Return the (X, Y) coordinate for the center point of the cell that contains the specified text.  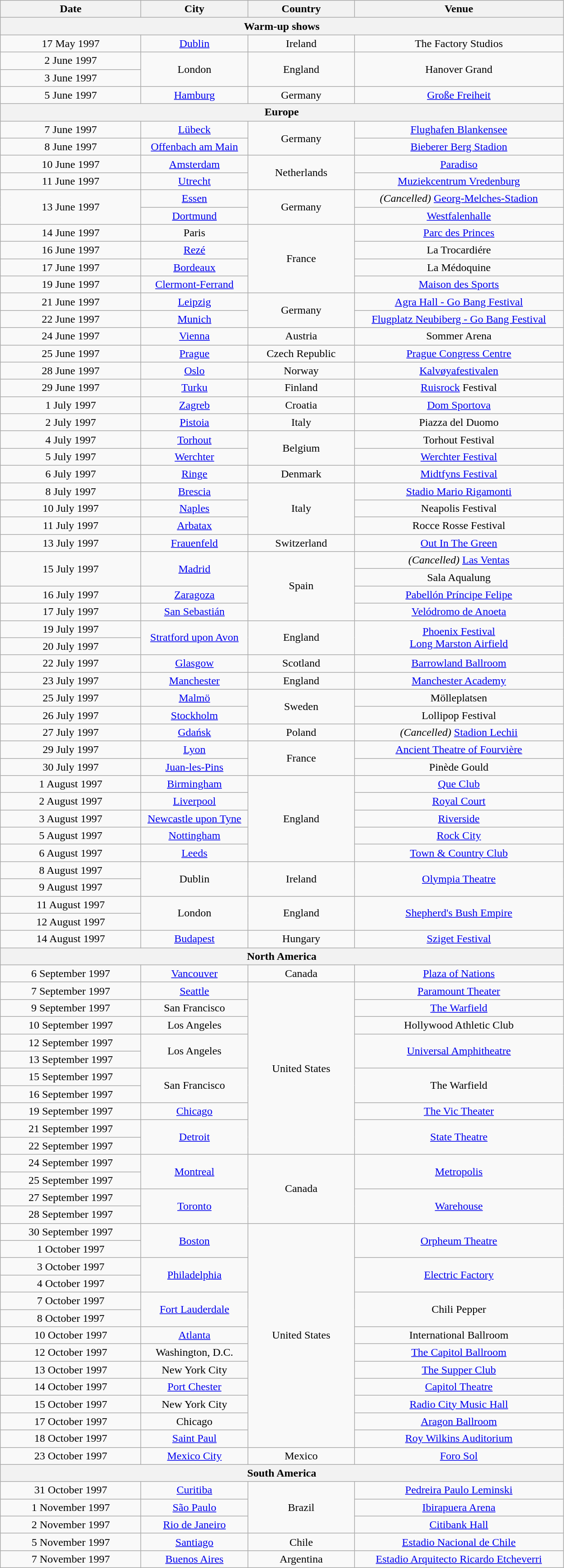
Washington, D.C. (194, 1353)
19 July 1997 (71, 629)
Pedreira Paulo Leminski (459, 1490)
Venue (459, 9)
13 September 1997 (71, 1060)
30 September 1997 (71, 1232)
1 October 1997 (71, 1249)
29 July 1997 (71, 749)
Offenbach am Main (194, 147)
Piazza del Duomo (459, 422)
8 June 1997 (71, 147)
17 May 1997 (71, 43)
30 July 1997 (71, 767)
Dortmund (194, 216)
Munich (194, 319)
Torhout (194, 439)
Denmark (301, 474)
Frauenfeld (194, 543)
Date (71, 9)
25 September 1997 (71, 1180)
Royal Court (459, 801)
17 October 1997 (71, 1421)
Nottingham (194, 836)
Vienna (194, 336)
3 August 1997 (71, 819)
7 October 1997 (71, 1301)
5 November 1997 (71, 1542)
10 July 1997 (71, 509)
Oslo (194, 371)
25 June 1997 (71, 353)
Paris (194, 233)
2 June 1997 (71, 61)
Lollipop Festival (459, 715)
Brazil (301, 1507)
12 August 1997 (71, 922)
Sala Aqualung (459, 577)
9 September 1997 (71, 1008)
11 June 1997 (71, 181)
31 October 1997 (71, 1490)
Prague (194, 353)
Warehouse (459, 1206)
Barrowland Ballroom (459, 663)
Shepherd's Bush Empire (459, 913)
Zaragoza (194, 595)
Argentina (301, 1559)
Estadio Nacional de Chile (459, 1542)
La Médoquine (459, 267)
27 July 1997 (71, 732)
Estadio Arquitecto Ricardo Etcheverri (459, 1559)
Detroit (194, 1137)
15 September 1997 (71, 1077)
Citibank Hall (459, 1525)
11 July 1997 (71, 526)
5 July 1997 (71, 457)
Radio City Music Hall (459, 1404)
12 September 1997 (71, 1042)
Stadio Mario Rigamonti (459, 491)
10 June 1997 (71, 164)
Westfalenhalle (459, 216)
Hamburg (194, 95)
The Capitol Ballroom (459, 1353)
(Cancelled) Las Ventas (459, 560)
16 September 1997 (71, 1094)
12 October 1997 (71, 1353)
26 July 1997 (71, 715)
3 October 1997 (71, 1266)
Utrecht (194, 181)
Sweden (301, 706)
(Cancelled) Georg-Melches-Stadion (459, 198)
Montreal (194, 1172)
Brescia (194, 491)
City (194, 9)
14 June 1997 (71, 233)
Budapest (194, 939)
Poland (301, 732)
8 July 1997 (71, 491)
Croatia (301, 405)
Olympia Theatre (459, 879)
18 October 1997 (71, 1439)
16 June 1997 (71, 250)
Sommer Arena (459, 336)
Philadelphia (194, 1275)
13 July 1997 (71, 543)
Leeds (194, 853)
20 July 1997 (71, 646)
21 June 1997 (71, 302)
Aragon Ballroom (459, 1421)
Fort Lauderdale (194, 1309)
6 August 1997 (71, 853)
Town & Country Club (459, 853)
Roy Wilkins Auditorium (459, 1439)
15 October 1997 (71, 1404)
Flugplatz Neubiberg - Go Bang Festival (459, 319)
Ruisrock Festival (459, 388)
Mexico City (194, 1456)
Große Freiheit (459, 95)
North America (282, 956)
São Paulo (194, 1507)
Turku (194, 388)
The Vic Theater (459, 1111)
Country (301, 9)
7 September 1997 (71, 991)
13 June 1997 (71, 207)
Hungary (301, 939)
Lyon (194, 749)
Juan-les-Pins (194, 767)
Belgium (301, 448)
9 August 1997 (71, 887)
Atlanta (194, 1335)
Lübeck (194, 129)
Rezé (194, 250)
Dom Sportova (459, 405)
Amsterdam (194, 164)
16 July 1997 (71, 595)
Hanover Grand (459, 69)
Leipzig (194, 302)
Riverside (459, 819)
Birmingham (194, 784)
The Factory Studios (459, 43)
Buenos Aires (194, 1559)
Chile (301, 1542)
Pabellón Príncipe Felipe (459, 595)
7 November 1997 (71, 1559)
Netherlands (301, 172)
Paramount Theater (459, 991)
6 September 1997 (71, 973)
2 July 1997 (71, 422)
Werchter Festival (459, 457)
28 September 1997 (71, 1215)
5 June 1997 (71, 95)
Torhout Festival (459, 439)
Out In The Green (459, 543)
Czech Republic (301, 353)
1 August 1997 (71, 784)
28 June 1997 (71, 371)
Pistoia (194, 422)
Essen (194, 198)
Sziget Festival (459, 939)
Prague Congress Centre (459, 353)
Agra Hall - Go Bang Festival (459, 302)
17 July 1997 (71, 612)
Boston (194, 1240)
Ringe (194, 474)
Midtfyns Festival (459, 474)
Hollywood Athletic Club (459, 1025)
Gdańsk (194, 732)
Bordeaux (194, 267)
7 June 1997 (71, 129)
Ibirapuera Arena (459, 1507)
Plaza of Nations (459, 973)
Ancient Theatre of Fourvière (459, 749)
4 October 1997 (71, 1283)
2 November 1997 (71, 1525)
Orpheum Theatre (459, 1240)
Norway (301, 371)
Velódromo de Anoeta (459, 612)
Capitol Theatre (459, 1387)
Muziekcentrum Vredenburg (459, 181)
25 July 1997 (71, 698)
Warm-up shows (282, 26)
Madrid (194, 569)
19 September 1997 (71, 1111)
Manchester Academy (459, 681)
27 September 1997 (71, 1197)
Arbatax (194, 526)
24 June 1997 (71, 336)
Bieberer Berg Stadion (459, 147)
23 July 1997 (71, 681)
11 August 1997 (71, 905)
1 November 1997 (71, 1507)
22 July 1997 (71, 663)
Glasgow (194, 663)
Metropolis (459, 1172)
Clermont-Ferrand (194, 285)
Santiago (194, 1542)
Rocce Rosse Festival (459, 526)
Finland (301, 388)
13 October 1997 (71, 1370)
Vancouver (194, 973)
Toronto (194, 1206)
24 September 1997 (71, 1163)
Maison des Sports (459, 285)
Phoenix FestivalLong Marston Airfield (459, 638)
8 August 1997 (71, 870)
Stockholm (194, 715)
6 July 1997 (71, 474)
State Theatre (459, 1137)
15 July 1997 (71, 569)
Manchester (194, 681)
Spain (301, 586)
Chili Pepper (459, 1309)
14 October 1997 (71, 1387)
Austria (301, 336)
Seattle (194, 991)
1 July 1997 (71, 405)
Switzerland (301, 543)
21 September 1997 (71, 1129)
Mexico (301, 1456)
Saint Paul (194, 1439)
19 June 1997 (71, 285)
Parc des Princes (459, 233)
10 September 1997 (71, 1025)
The Supper Club (459, 1370)
8 October 1997 (71, 1318)
Rio de Janeiro (194, 1525)
Electric Factory (459, 1275)
Naples (194, 509)
Newcastle upon Tyne (194, 819)
29 June 1997 (71, 388)
Stratford upon Avon (194, 638)
San Sebastián (194, 612)
14 August 1997 (71, 939)
Pinède Gould (459, 767)
Zagreb (194, 405)
4 July 1997 (71, 439)
Flughafen Blankensee (459, 129)
South America (282, 1473)
Universal Amphitheatre (459, 1051)
Curitiba (194, 1490)
Liverpool (194, 801)
(Cancelled) Stadion Lechii (459, 732)
Scotland (301, 663)
Malmö (194, 698)
Werchter (194, 457)
2 August 1997 (71, 801)
5 August 1997 (71, 836)
Paradiso (459, 164)
22 June 1997 (71, 319)
Que Club (459, 784)
22 September 1997 (71, 1146)
Foro Sol (459, 1456)
Port Chester (194, 1387)
International Ballroom (459, 1335)
17 June 1997 (71, 267)
Europe (282, 112)
Kalvøyafestivalen (459, 371)
10 October 1997 (71, 1335)
La Trocardiére (459, 250)
Rock City (459, 836)
23 October 1997 (71, 1456)
Mölleplatsen (459, 698)
3 June 1997 (71, 78)
Neapolis Festival (459, 509)
